Locate the cell with the specified text and output its [x, y] center coordinate. 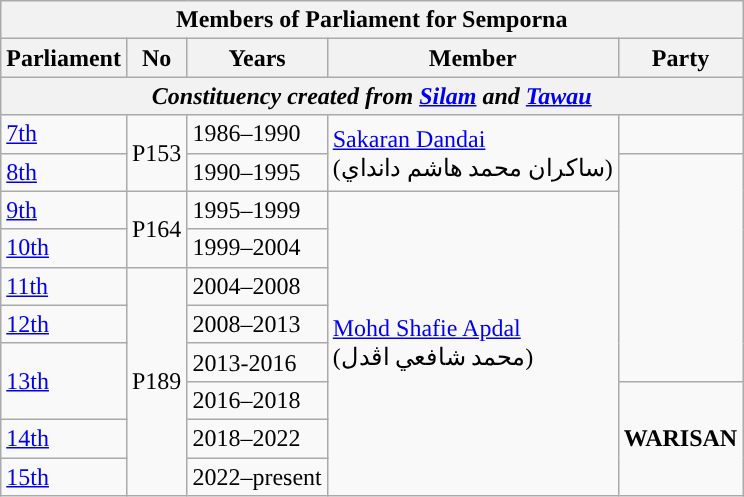
1990–1995 [257, 172]
1995–1999 [257, 210]
2018–2022 [257, 438]
Member [472, 58]
Mohd Shafie Apdal (محمد شافعي اڤدل) [472, 343]
2004–2008 [257, 286]
Constituency created from Silam and Tawau [372, 96]
9th [64, 210]
8th [64, 172]
10th [64, 248]
WARISAN [680, 438]
Party [680, 58]
2008–2013 [257, 324]
2013-2016 [257, 362]
Sakaran Dandai (ساکران محمد هاشم دانداي) [472, 153]
Parliament [64, 58]
15th [64, 477]
2016–2018 [257, 400]
Members of Parliament for Semporna [372, 20]
P189 [156, 381]
11th [64, 286]
P153 [156, 153]
2022–present [257, 477]
12th [64, 324]
Years [257, 58]
No [156, 58]
14th [64, 438]
13th [64, 381]
P164 [156, 229]
1999–2004 [257, 248]
7th [64, 134]
1986–1990 [257, 134]
